From the cell containing the given text, extract its center point as [x, y] coordinate. 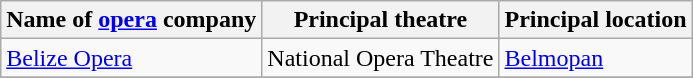
Principal location [596, 20]
National Opera Theatre [380, 58]
Name of opera company [132, 20]
Principal theatre [380, 20]
Belize Opera [132, 58]
Belmopan [596, 58]
